Locate the cell with the specified text and output its [X, Y] center coordinate. 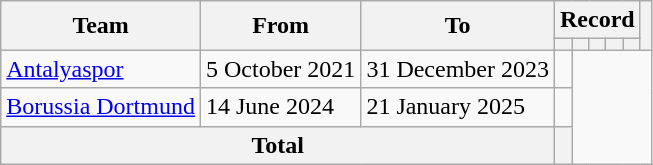
5 October 2021 [280, 69]
21 January 2025 [458, 107]
Antalyaspor [101, 69]
Record [598, 20]
31 December 2023 [458, 69]
Total [278, 145]
From [280, 26]
Team [101, 26]
To [458, 26]
14 June 2024 [280, 107]
Borussia Dortmund [101, 107]
